Identify which cell holds the provided text, then report its [X, Y] central coordinate. 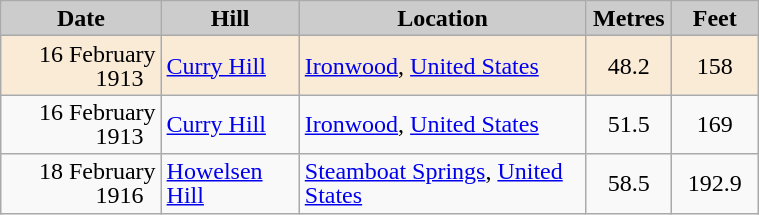
Feet [715, 18]
48.2 [629, 66]
58.5 [629, 184]
18 February 1916 [81, 184]
51.5 [629, 124]
Steamboat Springs, United States [442, 184]
Metres [629, 18]
158 [715, 66]
Location [442, 18]
Hill [230, 18]
192.9 [715, 184]
Howelsen Hill [230, 184]
Date [81, 18]
169 [715, 124]
